Locate the cell with the specified text and output its (x, y) center coordinate. 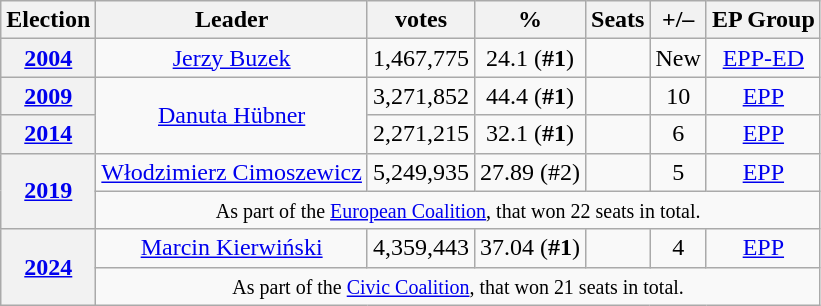
10 (678, 96)
Election (48, 20)
Seats (618, 20)
32.1 (#1) (530, 134)
EPP-ED (763, 58)
2009 (48, 96)
As part of the Civic Coalition, that won 21 seats in total. (458, 286)
5,249,935 (420, 172)
6 (678, 134)
3,271,852 (420, 96)
2,271,215 (420, 134)
Leader (232, 20)
2004 (48, 58)
2019 (48, 191)
24.1 (#1) (530, 58)
New (678, 58)
Marcin Kierwiński (232, 248)
Jerzy Buzek (232, 58)
4,359,443 (420, 248)
votes (420, 20)
44.4 (#1) (530, 96)
27.89 (#2) (530, 172)
EP Group (763, 20)
37.04 (#1) (530, 248)
As part of the European Coalition, that won 22 seats in total. (458, 210)
4 (678, 248)
+/– (678, 20)
Danuta Hübner (232, 115)
2014 (48, 134)
5 (678, 172)
2024 (48, 267)
1,467,775 (420, 58)
Włodzimierz Cimoszewicz (232, 172)
% (530, 20)
